Find where the given text appears and provide that cell's center as [X, Y] coordinate. 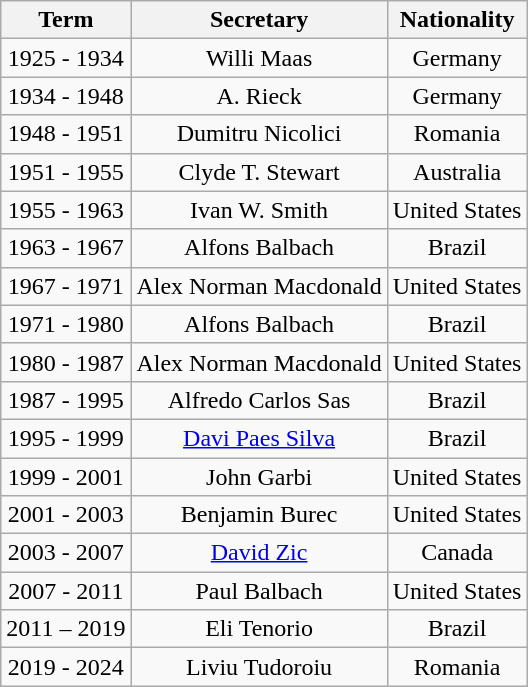
2003 - 2007 [66, 553]
2007 - 2011 [66, 591]
Secretary [259, 20]
Willi Maas [259, 58]
1971 - 1980 [66, 324]
2001 - 2003 [66, 515]
Benjamin Burec [259, 515]
Nationality [457, 20]
1925 - 1934 [66, 58]
Paul Balbach [259, 591]
1963 - 1967 [66, 248]
1999 - 2001 [66, 477]
John Garbi [259, 477]
1934 - 1948 [66, 96]
1955 - 1963 [66, 210]
Clyde T. Stewart [259, 172]
A. Rieck [259, 96]
1980 - 1987 [66, 362]
1951 - 1955 [66, 172]
Alfredo Carlos Sas [259, 400]
1967 - 1971 [66, 286]
2019 - 2024 [66, 667]
1948 - 1951 [66, 134]
Davi Paes Silva [259, 438]
Dumitru Nicolici [259, 134]
2011 – 2019 [66, 629]
1987 - 1995 [66, 400]
Australia [457, 172]
Liviu Tudoroiu [259, 667]
Canada [457, 553]
Ivan W. Smith [259, 210]
David Zic [259, 553]
Eli Tenorio [259, 629]
1995 - 1999 [66, 438]
Term [66, 20]
